Return (X, Y) of the center of cell containing provided text 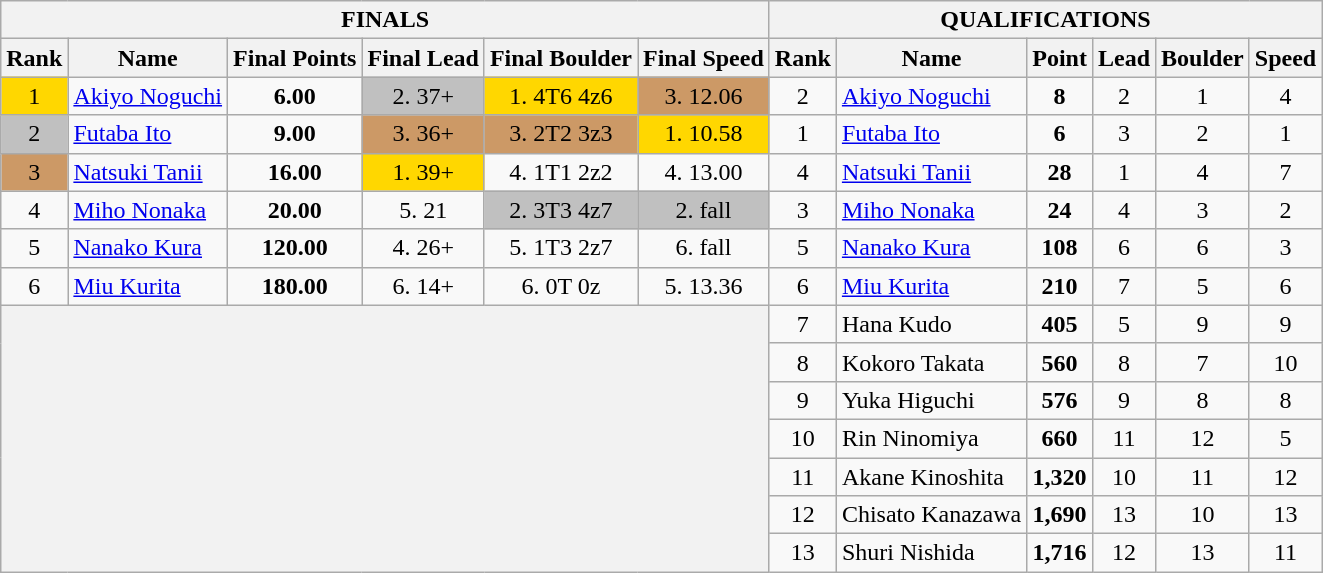
2. 37+ (423, 96)
9.00 (295, 134)
1,690 (1060, 515)
20.00 (295, 210)
Hana Kudo (931, 324)
28 (1060, 172)
6. 0T 0z (560, 286)
1. 39+ (423, 172)
Kokoro Takata (931, 362)
Speed (1285, 58)
1. 4T6 4z6 (560, 96)
FINALS (386, 20)
Akane Kinoshita (931, 477)
560 (1060, 362)
1. 10.58 (704, 134)
Yuka Higuchi (931, 400)
Shuri Nishida (931, 553)
Boulder (1203, 58)
120.00 (295, 248)
4. 1T1 2z2 (560, 172)
2. 3T3 4z7 (560, 210)
QUALIFICATIONS (1045, 20)
Chisato Kanazawa (931, 515)
6. 14+ (423, 286)
Point (1060, 58)
4. 13.00 (704, 172)
5. 21 (423, 210)
5. 1T3 2z7 (560, 248)
1,320 (1060, 477)
3. 2T2 3z3 (560, 134)
Final Points (295, 58)
2. fall (704, 210)
576 (1060, 400)
6.00 (295, 96)
Final Lead (423, 58)
1,716 (1060, 553)
5. 13.36 (704, 286)
180.00 (295, 286)
4. 26+ (423, 248)
Lead (1124, 58)
16.00 (295, 172)
660 (1060, 438)
Final Speed (704, 58)
Rin Ninomiya (931, 438)
108 (1060, 248)
Final Boulder (560, 58)
3. 12.06 (704, 96)
405 (1060, 324)
210 (1060, 286)
24 (1060, 210)
3. 36+ (423, 134)
6. fall (704, 248)
